Scan for the cell matching the given text and deliver its [X, Y] coordinate at center. 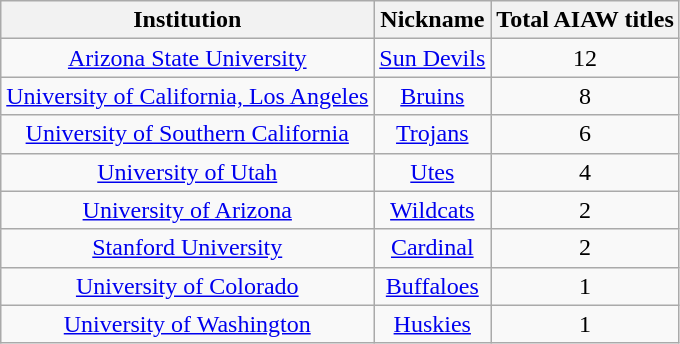
8 [585, 96]
University of Utah [188, 172]
Buffaloes [432, 286]
University of California, Los Angeles [188, 96]
Bruins [432, 96]
4 [585, 172]
University of Arizona [188, 210]
University of Washington [188, 324]
Arizona State University [188, 58]
12 [585, 58]
Sun Devils [432, 58]
Huskies [432, 324]
University of Southern California [188, 134]
Trojans [432, 134]
Cardinal [432, 248]
Wildcats [432, 210]
Total AIAW titles [585, 20]
Nickname [432, 20]
Institution [188, 20]
Stanford University [188, 248]
University of Colorado [188, 286]
Utes [432, 172]
6 [585, 134]
